Detect which cell encompasses the target text, then output its (X, Y) center coordinate. 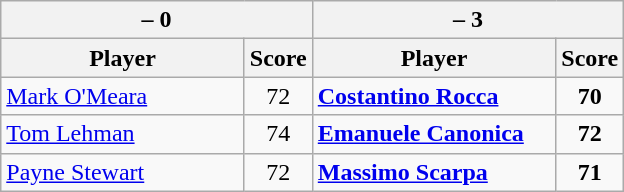
70 (590, 96)
Emanuele Canonica (434, 134)
71 (590, 172)
– 3 (468, 20)
Mark O'Meara (123, 96)
Costantino Rocca (434, 96)
Tom Lehman (123, 134)
– 0 (157, 20)
Massimo Scarpa (434, 172)
Payne Stewart (123, 172)
74 (278, 134)
